Return the (x, y) coordinate for the center point of the cell that contains the specified text.  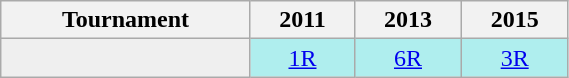
6R (408, 58)
Tournament (126, 20)
2011 (302, 20)
3R (514, 58)
1R (302, 58)
2015 (514, 20)
2013 (408, 20)
